Pinpoint the cell where the given text exists, returning its (x, y) midpoint coordinate. 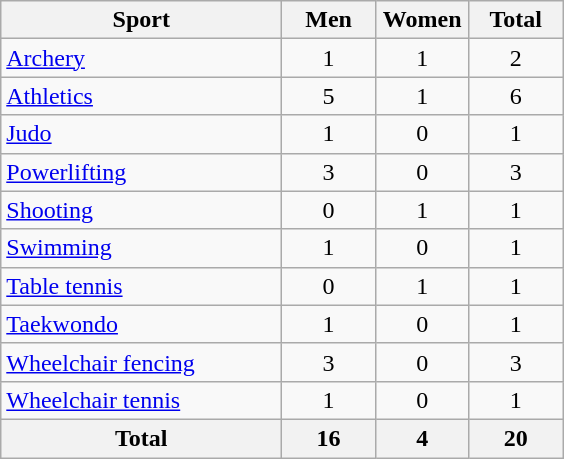
20 (516, 438)
Archery (142, 58)
Sport (142, 20)
Judo (142, 134)
Wheelchair fencing (142, 362)
Shooting (142, 210)
6 (516, 96)
4 (422, 438)
16 (329, 438)
Women (422, 20)
Wheelchair tennis (142, 400)
5 (329, 96)
2 (516, 58)
Men (329, 20)
Athletics (142, 96)
Table tennis (142, 286)
Taekwondo (142, 324)
Powerlifting (142, 172)
Swimming (142, 248)
